Return [x, y] of the center of cell containing provided text 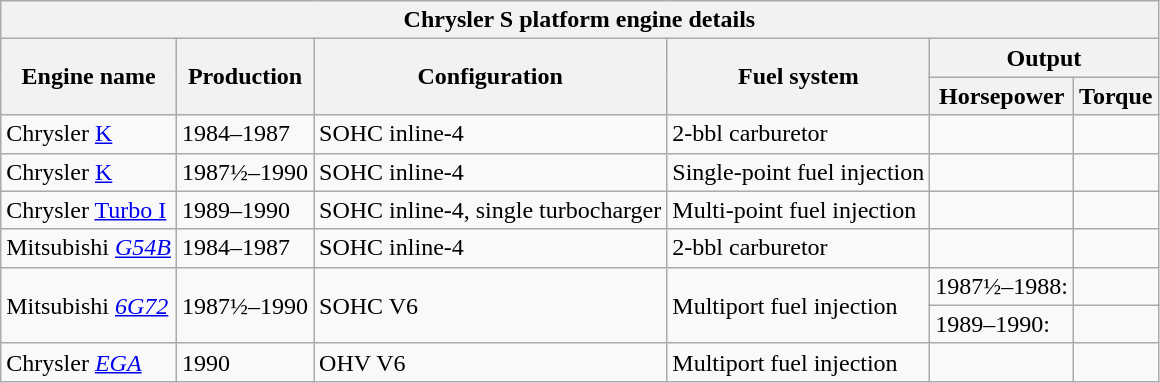
Chrysler S platform engine details [580, 20]
Configuration [490, 77]
1989–1990 [246, 210]
Engine name [89, 77]
Horsepower [1002, 96]
Multi-point fuel injection [798, 210]
Mitsubishi G54B [89, 248]
SOHC inline-4, single turbocharger [490, 210]
Torque [1116, 96]
Output [1044, 58]
1989–1990: [1002, 324]
Chrysler EGA [89, 362]
1990 [246, 362]
1987½–1988: [1002, 286]
SOHC V6 [490, 305]
Fuel system [798, 77]
Mitsubishi 6G72 [89, 305]
Production [246, 77]
Chrysler Turbo I [89, 210]
OHV V6 [490, 362]
Single-point fuel injection [798, 172]
